Extract the [X, Y] coordinate from the center of the cell holding the provided text.  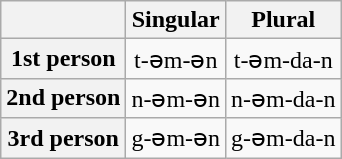
2nd person [64, 98]
1st person [64, 59]
Plural [284, 20]
g-əm-ən [176, 138]
t-əm-ən [176, 59]
n-əm-ən [176, 98]
t-əm-da-n [284, 59]
3rd person [64, 138]
n-əm-da-n [284, 98]
g-əm-da-n [284, 138]
Singular [176, 20]
